Return (x, y) of the center of cell containing provided text 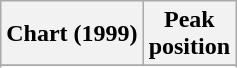
Chart (1999) (72, 34)
Peakposition (189, 34)
